Pinpoint the cell where the given text exists, returning its (X, Y) midpoint coordinate. 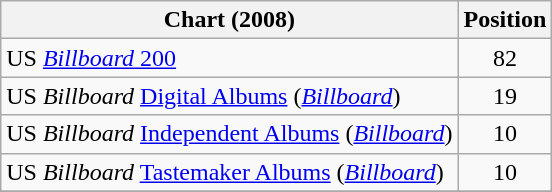
US Billboard 200 (230, 58)
19 (505, 96)
Chart (2008) (230, 20)
US Billboard Digital Albums (Billboard) (230, 96)
Position (505, 20)
US Billboard Tastemaker Albums (Billboard) (230, 172)
82 (505, 58)
US Billboard Independent Albums (Billboard) (230, 134)
